Search for the cell housing the specified text and yield its (x, y) center coordinate. 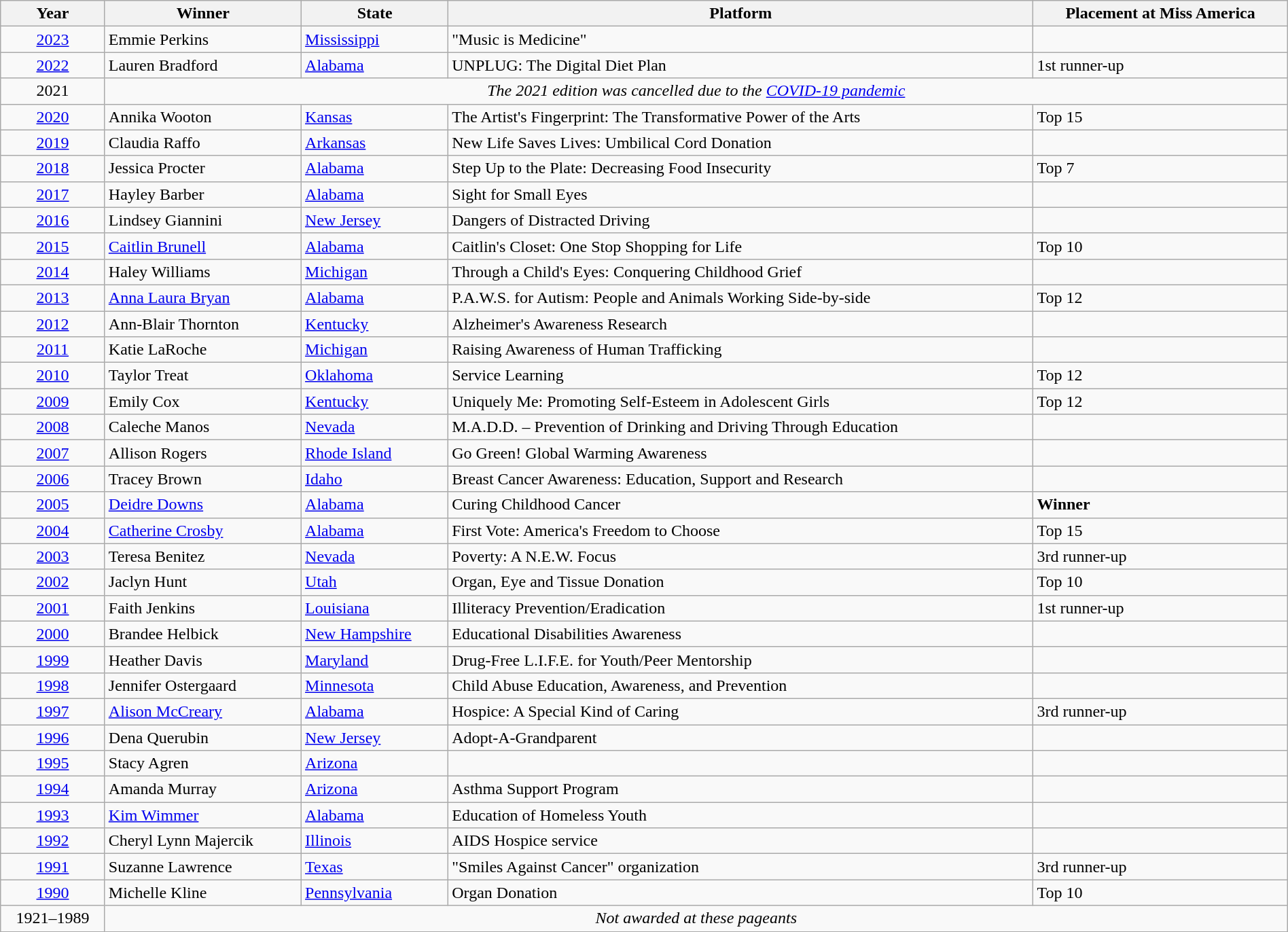
Lindsey Giannini (202, 220)
Child Abuse Education, Awareness, and Prevention (740, 685)
Emily Cox (202, 401)
Lauren Bradford (202, 65)
2009 (53, 401)
2021 (53, 91)
2003 (53, 556)
Raising Awareness of Human Trafficking (740, 350)
Arkansas (375, 143)
Dangers of Distracted Driving (740, 220)
Utah (375, 582)
2002 (53, 582)
Drug-Free L.I.F.E. for Youth/Peer Mentorship (740, 660)
Adopt-A-Grandparent (740, 737)
Suzanne Lawrence (202, 867)
1990 (53, 893)
Step Up to the Plate: Decreasing Food Insecurity (740, 168)
Asthma Support Program (740, 789)
The Artist's Fingerprint: The Transformative Power of the Arts (740, 117)
Jessica Procter (202, 168)
UNPLUG: The Digital Diet Plan (740, 65)
P.A.W.S. for Autism: People and Animals Working Side-by-side (740, 298)
2017 (53, 194)
Caitlin Brunell (202, 246)
Caleche Manos (202, 427)
Katie LaRoche (202, 350)
Taylor Treat (202, 376)
Year (53, 14)
2019 (53, 143)
Sight for Small Eyes (740, 194)
1992 (53, 841)
Placement at Miss America (1160, 14)
Oklahoma (375, 376)
2018 (53, 168)
Stacy Agren (202, 764)
First Vote: America's Freedom to Choose (740, 531)
Anna Laura Bryan (202, 298)
Catherine Crosby (202, 531)
Organ, Eye and Tissue Donation (740, 582)
Breast Cancer Awareness: Education, Support and Research (740, 479)
Allison Rogers (202, 453)
2008 (53, 427)
2006 (53, 479)
Tracey Brown (202, 479)
Rhode Island (375, 453)
AIDS Hospice service (740, 841)
Go Green! Global Warming Awareness (740, 453)
Kansas (375, 117)
M.A.D.D. – Prevention of Drinking and Driving Through Education (740, 427)
Michelle Kline (202, 893)
Louisiana (375, 608)
Through a Child's Eyes: Conquering Childhood Grief (740, 272)
2014 (53, 272)
State (375, 14)
Texas (375, 867)
Kim Wimmer (202, 815)
1996 (53, 737)
Caitlin's Closet: One Stop Shopping for Life (740, 246)
Mississippi (375, 39)
1993 (53, 815)
1921–1989 (53, 918)
Claudia Raffo (202, 143)
2000 (53, 634)
2022 (53, 65)
Alzheimer's Awareness Research (740, 324)
Maryland (375, 660)
The 2021 edition was cancelled due to the COVID-19 pandemic (696, 91)
Annika Wooton (202, 117)
2023 (53, 39)
Education of Homeless Youth (740, 815)
1999 (53, 660)
Amanda Murray (202, 789)
Emmie Perkins (202, 39)
Hayley Barber (202, 194)
Not awarded at these pageants (696, 918)
2012 (53, 324)
2005 (53, 505)
Service Learning (740, 376)
Haley Williams (202, 272)
2015 (53, 246)
1991 (53, 867)
"Smiles Against Cancer" organization (740, 867)
1995 (53, 764)
Teresa Benitez (202, 556)
New Life Saves Lives: Umbilical Cord Donation (740, 143)
2013 (53, 298)
"Music is Medicine" (740, 39)
2016 (53, 220)
Pennsylvania (375, 893)
Organ Donation (740, 893)
Hospice: A Special Kind of Caring (740, 711)
Alison McCreary (202, 711)
Faith Jenkins (202, 608)
New Hampshire (375, 634)
Minnesota (375, 685)
Brandee Helbick (202, 634)
2004 (53, 531)
1994 (53, 789)
Deidre Downs (202, 505)
2001 (53, 608)
1997 (53, 711)
Top 7 (1160, 168)
Illiteracy Prevention/Eradication (740, 608)
Curing Childhood Cancer (740, 505)
Uniquely Me: Promoting Self-Esteem in Adolescent Girls (740, 401)
Idaho (375, 479)
Illinois (375, 841)
Poverty: A N.E.W. Focus (740, 556)
Jaclyn Hunt (202, 582)
2011 (53, 350)
Educational Disabilities Awareness (740, 634)
1998 (53, 685)
Ann-Blair Thornton (202, 324)
Jennifer Ostergaard (202, 685)
2010 (53, 376)
2020 (53, 117)
Cheryl Lynn Majercik (202, 841)
Platform (740, 14)
Dena Querubin (202, 737)
Heather Davis (202, 660)
2007 (53, 453)
